Pinpoint the cell where the given text exists, returning its (X, Y) midpoint coordinate. 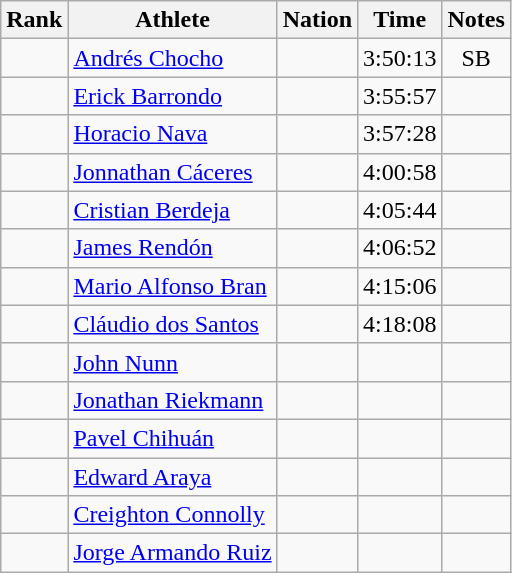
Time (400, 20)
Notes (476, 20)
John Nunn (172, 362)
Nation (317, 20)
Horacio Nava (172, 134)
Mario Alfonso Bran (172, 286)
3:55:57 (400, 96)
Pavel Chihuán (172, 438)
Jorge Armando Ruiz (172, 553)
SB (476, 58)
Edward Araya (172, 477)
4:05:44 (400, 210)
4:00:58 (400, 172)
Jonathan Riekmann (172, 400)
Creighton Connolly (172, 515)
Andrés Chocho (172, 58)
Cláudio dos Santos (172, 324)
Erick Barrondo (172, 96)
Athlete (172, 20)
Cristian Berdeja (172, 210)
Jonnathan Cáceres (172, 172)
4:06:52 (400, 248)
3:57:28 (400, 134)
James Rendón (172, 248)
Rank (34, 20)
3:50:13 (400, 58)
4:18:08 (400, 324)
4:15:06 (400, 286)
